Determine the (X, Y) coordinate at the center of the cell enclosing the given text.  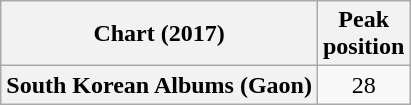
28 (363, 85)
Peak position (363, 34)
Chart (2017) (160, 34)
South Korean Albums (Gaon) (160, 85)
